Return (x, y) of the center of cell containing provided text 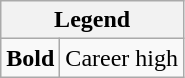
Career high (122, 58)
Bold (30, 58)
Legend (92, 20)
